Scan for the cell matching the given text and deliver its [x, y] coordinate at center. 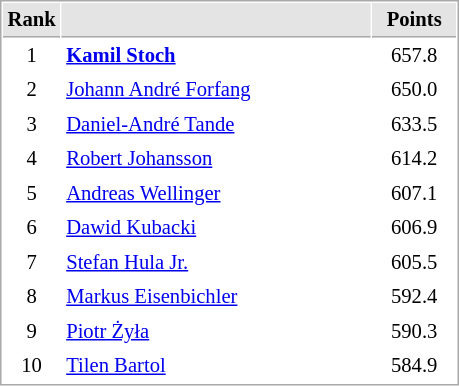
592.4 [414, 296]
10 [32, 366]
Johann André Forfang [216, 90]
Andreas Wellinger [216, 194]
Robert Johansson [216, 158]
584.9 [414, 366]
657.8 [414, 56]
5 [32, 194]
Tilen Bartol [216, 366]
9 [32, 332]
4 [32, 158]
3 [32, 124]
Kamil Stoch [216, 56]
8 [32, 296]
607.1 [414, 194]
Daniel-André Tande [216, 124]
633.5 [414, 124]
Stefan Hula Jr. [216, 262]
Markus Eisenbichler [216, 296]
7 [32, 262]
590.3 [414, 332]
614.2 [414, 158]
2 [32, 90]
650.0 [414, 90]
6 [32, 228]
Piotr Żyła [216, 332]
1 [32, 56]
605.5 [414, 262]
Rank [32, 20]
Points [414, 20]
606.9 [414, 228]
Dawid Kubacki [216, 228]
